Capture the cell that displays the provided text and extract its [x, y] central coordinate. 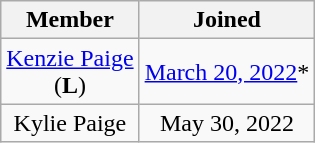
Member [70, 20]
Kylie Paige [70, 123]
March 20, 2022* [227, 72]
May 30, 2022 [227, 123]
Joined [227, 20]
Kenzie Paige(L) [70, 72]
